For the text-containing cell, return its midpoint in [x, y] coordinate format. 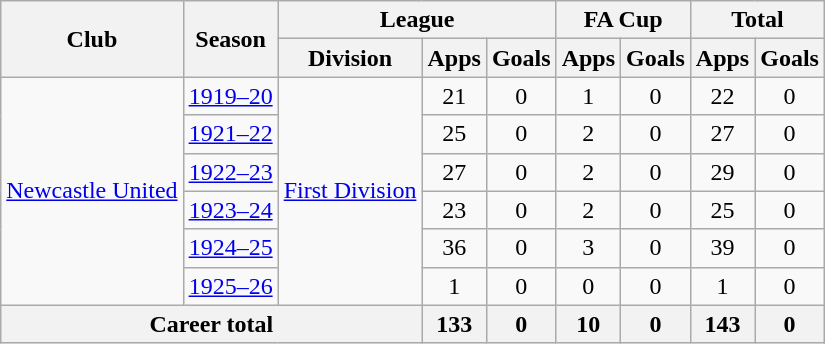
1922–23 [230, 172]
1923–24 [230, 210]
1921–22 [230, 134]
29 [722, 172]
1919–20 [230, 96]
First Division [350, 191]
FA Cup [623, 20]
1925–26 [230, 286]
League [417, 20]
Career total [212, 324]
1924–25 [230, 248]
10 [588, 324]
36 [454, 248]
22 [722, 96]
39 [722, 248]
143 [722, 324]
23 [454, 210]
Newcastle United [92, 191]
3 [588, 248]
133 [454, 324]
Season [230, 39]
21 [454, 96]
Club [92, 39]
Total [757, 20]
Division [350, 58]
